Return [X, Y] of the center of cell containing provided text 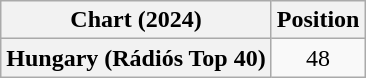
Hungary (Rádiós Top 40) [136, 58]
Position [318, 20]
Chart (2024) [136, 20]
48 [318, 58]
